Extract the [x, y] coordinate from the center of the cell holding the provided text.  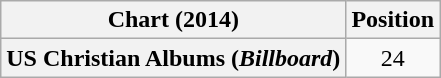
US Christian Albums (Billboard) [174, 58]
24 [393, 58]
Chart (2014) [174, 20]
Position [393, 20]
